Capture the cell that displays the provided text and extract its [x, y] central coordinate. 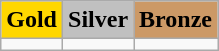
Gold [32, 20]
Silver [98, 20]
Bronze [176, 20]
